Pinpoint the cell where the given text exists, returning its [X, Y] midpoint coordinate. 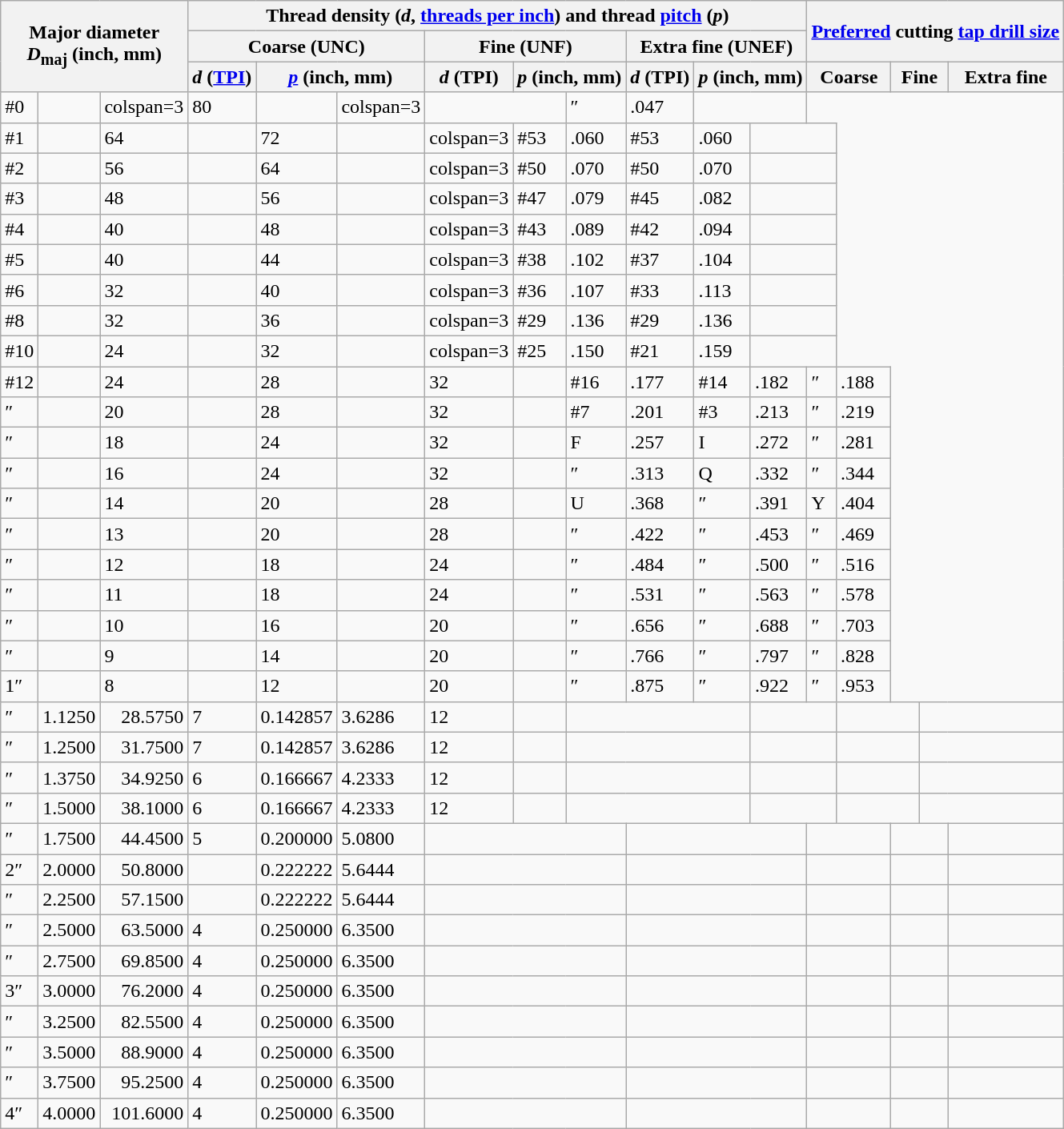
#47 [540, 199]
#14 [722, 382]
.391 [778, 504]
36 [296, 320]
9 [144, 656]
Major diameterDmaj (inch, mm) [94, 46]
.828 [863, 656]
1.1250 [69, 717]
.578 [863, 595]
3″ [19, 991]
#10 [19, 351]
2.5000 [69, 930]
.368 [660, 504]
38.1000 [144, 808]
10 [144, 625]
.797 [778, 656]
#7 [596, 412]
2.0000 [69, 869]
.107 [596, 290]
44.4500 [144, 838]
28.5750 [144, 717]
#25 [540, 351]
#2 [19, 168]
Y [821, 504]
44 [296, 259]
.094 [722, 229]
.159 [722, 351]
#43 [540, 229]
Thread density (d, threads per inch) and thread pitch (p) [498, 16]
.484 [660, 564]
1″ [19, 686]
1.3750 [69, 777]
U [596, 504]
63.5000 [144, 930]
.953 [863, 686]
.656 [660, 625]
#5 [19, 259]
.104 [722, 259]
31.7500 [144, 747]
Coarse [849, 77]
8 [144, 686]
.082 [722, 199]
Fine [919, 77]
76.2000 [144, 991]
.404 [863, 504]
#21 [660, 351]
3.5000 [69, 1052]
.047 [660, 107]
.922 [778, 686]
4″ [19, 1113]
.079 [596, 199]
I [722, 443]
.766 [660, 656]
.344 [863, 473]
.089 [596, 229]
0.200000 [296, 838]
82.5500 [144, 1022]
#0 [19, 107]
#37 [660, 259]
Coarse (UNC) [307, 46]
69.8500 [144, 961]
.219 [863, 412]
.201 [660, 412]
101.6000 [144, 1113]
#36 [540, 290]
3.0000 [69, 991]
5 [223, 838]
F [596, 443]
3.2500 [69, 1022]
72 [296, 138]
.531 [660, 595]
4.0000 [69, 1113]
#8 [19, 320]
80 [223, 107]
#4 [19, 229]
.182 [778, 382]
#16 [596, 382]
.272 [778, 443]
2″ [19, 869]
Fine (UNF) [525, 46]
.257 [660, 443]
Extra fine [1006, 77]
57.1500 [144, 900]
.469 [863, 534]
.177 [660, 382]
.213 [778, 412]
1.2500 [69, 747]
.281 [863, 443]
2.2500 [69, 900]
Preferred cutting tap drill size [935, 31]
.102 [596, 259]
.150 [596, 351]
1.5000 [69, 808]
95.2500 [144, 1083]
.188 [863, 382]
#33 [660, 290]
.313 [660, 473]
34.9250 [144, 777]
#38 [540, 259]
Extra fine (UNEF) [717, 46]
.688 [778, 625]
88.9000 [144, 1052]
.332 [778, 473]
#45 [660, 199]
1.7500 [69, 838]
3.7500 [69, 1083]
#6 [19, 290]
#12 [19, 382]
13 [144, 534]
11 [144, 595]
.703 [863, 625]
.113 [722, 290]
.500 [778, 564]
5.0800 [381, 838]
.875 [660, 686]
50.8000 [144, 869]
.453 [778, 534]
.516 [863, 564]
#42 [660, 229]
.563 [778, 595]
2.7500 [69, 961]
.422 [660, 534]
Q [722, 473]
#1 [19, 138]
